Locate the cell with the specified text and output its (x, y) center coordinate. 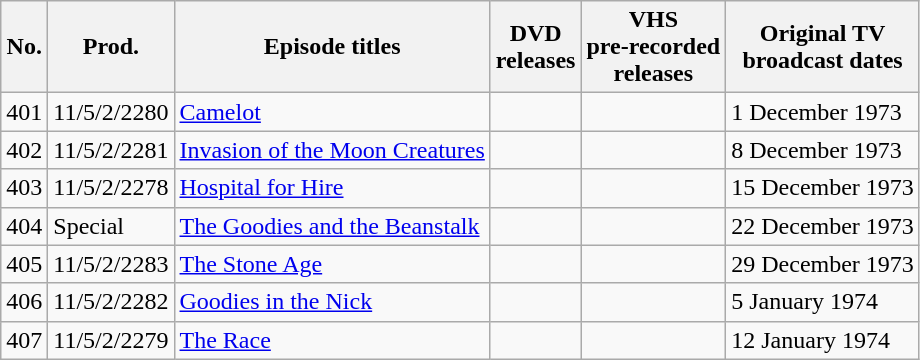
403 (24, 188)
The Race (332, 340)
DVD releases (536, 47)
VHS pre-recorded releases (654, 47)
1 December 1973 (823, 112)
Original TV broadcast dates (823, 47)
Episode titles (332, 47)
11/5/2/2283 (111, 264)
12 January 1974 (823, 340)
402 (24, 150)
Camelot (332, 112)
11/5/2/2281 (111, 150)
No. (24, 47)
404 (24, 226)
406 (24, 302)
Special (111, 226)
407 (24, 340)
11/5/2/2278 (111, 188)
The Goodies and the Beanstalk (332, 226)
11/5/2/2280 (111, 112)
Invasion of the Moon Creatures (332, 150)
5 January 1974 (823, 302)
22 December 1973 (823, 226)
Goodies in the Nick (332, 302)
15 December 1973 (823, 188)
401 (24, 112)
The Stone Age (332, 264)
29 December 1973 (823, 264)
405 (24, 264)
8 December 1973 (823, 150)
Hospital for Hire (332, 188)
11/5/2/2279 (111, 340)
11/5/2/2282 (111, 302)
Prod. (111, 47)
